Locate the cell with the specified text and output its (x, y) center coordinate. 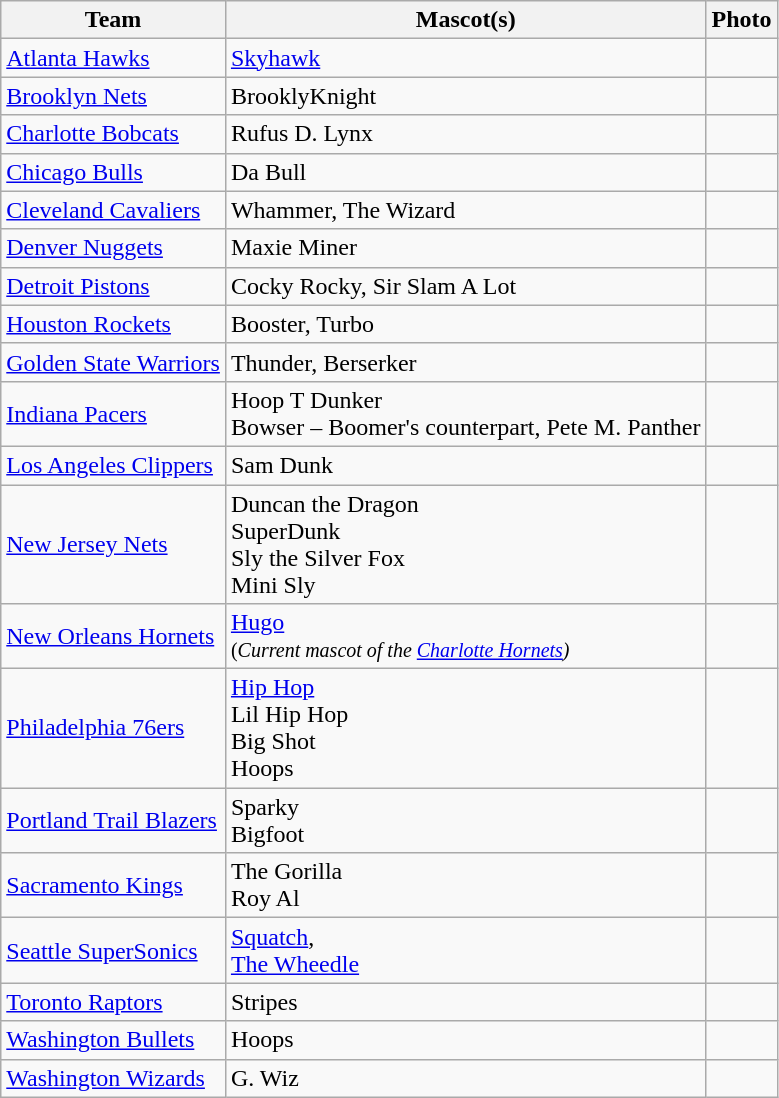
Photo (742, 20)
Hugo(Current mascot of the Charlotte Hornets) (466, 636)
Seattle SuperSonics (114, 950)
Rufus D. Lynx (466, 134)
Atlanta Hawks (114, 58)
Sacramento Kings (114, 886)
Toronto Raptors (114, 1002)
Portland Trail Blazers (114, 820)
Squatch, The Wheedle (466, 950)
Hip Hop Lil Hip HopBig Shot Hoops (466, 728)
Hoop T DunkerBowser – Boomer's counterpart, Pete M. Panther (466, 414)
BrooklyKnight (466, 96)
Washington Bullets (114, 1040)
Maxie Miner (466, 248)
Stripes (466, 1002)
Washington Wizards (114, 1078)
Houston Rockets (114, 324)
Denver Nuggets (114, 248)
Mascot(s) (466, 20)
G. Wiz (466, 1078)
Brooklyn Nets (114, 96)
SparkyBigfoot (466, 820)
Los Angeles Clippers (114, 465)
Da Bull (466, 172)
Thunder, Berserker (466, 362)
New Orleans Hornets (114, 636)
Philadelphia 76ers (114, 728)
Indiana Pacers (114, 414)
Whammer, The Wizard (466, 210)
Sam Dunk (466, 465)
New Jersey Nets (114, 544)
Skyhawk (466, 58)
Hoops (466, 1040)
Golden State Warriors (114, 362)
Cocky Rocky, Sir Slam A Lot (466, 286)
Booster, Turbo (466, 324)
Charlotte Bobcats (114, 134)
Duncan the Dragon SuperDunk Sly the Silver Fox Mini Sly (466, 544)
Cleveland Cavaliers (114, 210)
Detroit Pistons (114, 286)
Chicago Bulls (114, 172)
The GorillaRoy Al (466, 886)
Team (114, 20)
